From the cell containing the given text, extract its center point as (X, Y) coordinate. 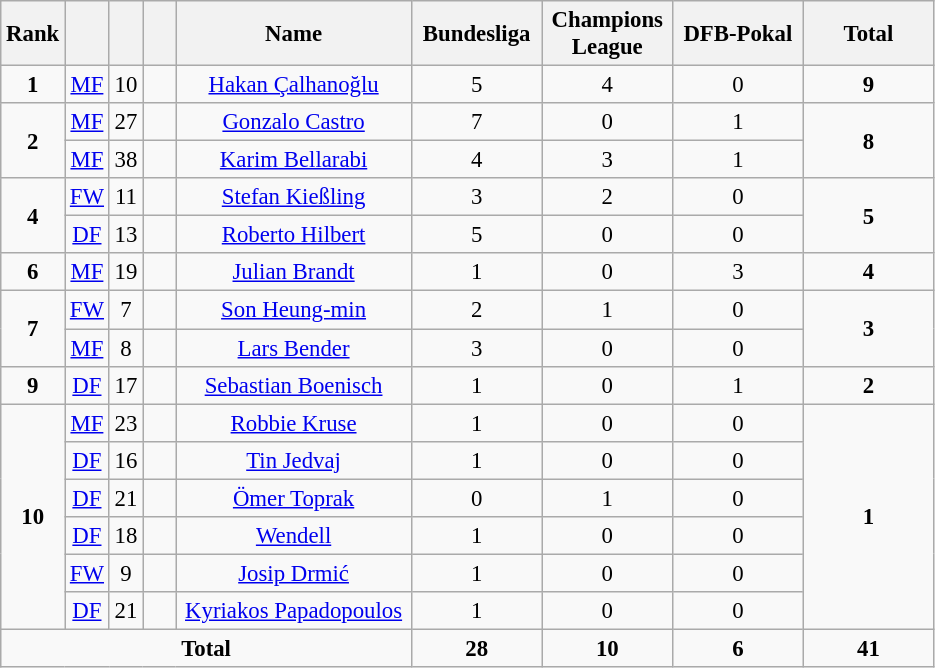
Name (294, 34)
Roberto Hilbert (294, 235)
Tin Jedvaj (294, 460)
Son Heung-min (294, 310)
DFB-Pokal (738, 34)
Kyriakos Papadopoulos (294, 611)
Robbie Kruse (294, 423)
19 (126, 273)
Hakan Çalhanoğlu (294, 85)
28 (476, 648)
Wendell (294, 536)
16 (126, 460)
Stefan Kießling (294, 197)
Josip Drmić (294, 573)
Ömer Toprak (294, 498)
Rank (33, 34)
Bundesliga (476, 34)
23 (126, 423)
27 (126, 122)
13 (126, 235)
Champions League (608, 34)
41 (868, 648)
38 (126, 160)
Julian Brandt (294, 273)
Gonzalo Castro (294, 122)
Karim Bellarabi (294, 160)
18 (126, 536)
17 (126, 385)
Sebastian Boenisch (294, 385)
Lars Bender (294, 348)
11 (126, 197)
